Extract the (x, y) coordinate from the center of the cell holding the provided text.  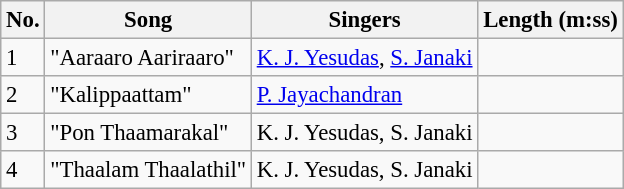
"Aaraaro Aariraaro" (148, 58)
P. Jayachandran (364, 95)
Singers (364, 20)
"Pon Thaamarakal" (148, 133)
"Thaalam Thaalathil" (148, 170)
2 (23, 95)
No. (23, 20)
Song (148, 20)
1 (23, 58)
"Kalippaattam" (148, 95)
Length (m:ss) (550, 20)
3 (23, 133)
4 (23, 170)
